Locate the cell with the specified text and output its (x, y) center coordinate. 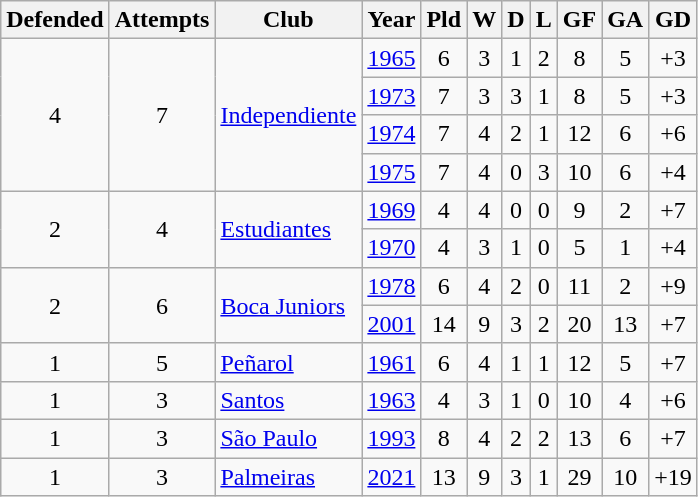
2021 (392, 477)
Santos (288, 400)
1969 (392, 210)
1978 (392, 286)
GA (626, 20)
1993 (392, 438)
Attempts (162, 20)
São Paulo (288, 438)
GD (674, 20)
Year (392, 20)
+9 (674, 286)
Palmeiras (288, 477)
D (516, 20)
W (484, 20)
11 (579, 286)
L (544, 20)
1974 (392, 134)
Estudiantes (288, 229)
Club (288, 20)
Independiente (288, 115)
Peñarol (288, 362)
1961 (392, 362)
1973 (392, 96)
29 (579, 477)
Boca Juniors (288, 305)
Defended (55, 20)
1975 (392, 172)
Pld (444, 20)
20 (579, 324)
1963 (392, 400)
1965 (392, 58)
GF (579, 20)
14 (444, 324)
+19 (674, 477)
2001 (392, 324)
1970 (392, 248)
